Search for the cell housing the specified text and yield its (x, y) center coordinate. 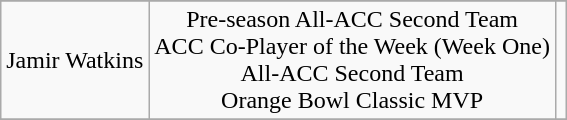
Jamir Watkins (75, 60)
Pre-season All-ACC Second TeamACC Co-Player of the Week (Week One)All-ACC Second TeamOrange Bowl Classic MVP (352, 60)
